Extract the [X, Y] coordinate from the center of the cell holding the provided text.  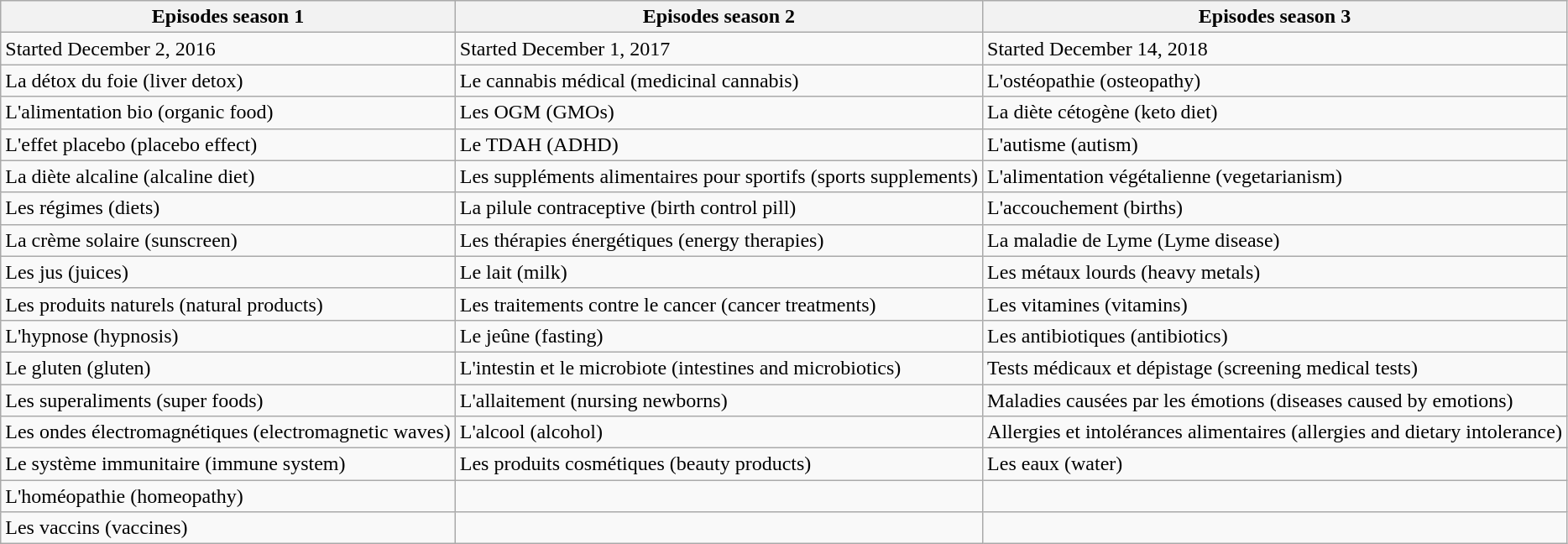
La crème solaire (sunscreen) [228, 240]
L'homéopathie (homeopathy) [228, 496]
Les produits naturels (natural products) [228, 304]
Le cannabis médical (medicinal cannabis) [719, 81]
Les OGM (GMOs) [719, 112]
Les ondes électromagnétiques (electromagnetic waves) [228, 432]
Tests médicaux et dépistage (screening medical tests) [1275, 368]
Les vaccins (vaccines) [228, 528]
La détox du foie (liver detox) [228, 81]
Les régimes (diets) [228, 208]
Started December 2, 2016 [228, 49]
Les jus (juices) [228, 272]
Les produits cosmétiques (beauty products) [719, 464]
Le TDAH (ADHD) [719, 144]
Allergies et intolérances alimentaires (allergies and dietary intolerance) [1275, 432]
Les métaux lourds (heavy metals) [1275, 272]
L'allaitement (nursing newborns) [719, 400]
L'alcool (alcohol) [719, 432]
Episodes season 1 [228, 17]
Les thérapies énergétiques (energy therapies) [719, 240]
Started December 14, 2018 [1275, 49]
Les eaux (water) [1275, 464]
L'intestin et le microbiote (intestines and microbiotics) [719, 368]
Le lait (milk) [719, 272]
Les traitements contre le cancer (cancer treatments) [719, 304]
La diète cétogène (keto diet) [1275, 112]
Le gluten (gluten) [228, 368]
L'ostéopathie (osteopathy) [1275, 81]
La diète alcaline (alcaline diet) [228, 176]
L'effet placebo (placebo effect) [228, 144]
Les superaliments (super foods) [228, 400]
Maladies causées par les émotions (diseases caused by emotions) [1275, 400]
La pilule contraceptive (birth control pill) [719, 208]
L'accouchement (births) [1275, 208]
Le système immunitaire (immune system) [228, 464]
La maladie de Lyme (Lyme disease) [1275, 240]
Episodes season 3 [1275, 17]
Les antibiotiques (antibiotics) [1275, 336]
Episodes season 2 [719, 17]
Les vitamines (vitamins) [1275, 304]
L'hypnose (hypnosis) [228, 336]
Le jeûne (fasting) [719, 336]
L'autisme (autism) [1275, 144]
L'alimentation végétalienne (vegetarianism) [1275, 176]
Les suppléments alimentaires pour sportifs (sports supplements) [719, 176]
Started December 1, 2017 [719, 49]
L'alimentation bio (organic food) [228, 112]
